From the cell containing the given text, extract its center point as [X, Y] coordinate. 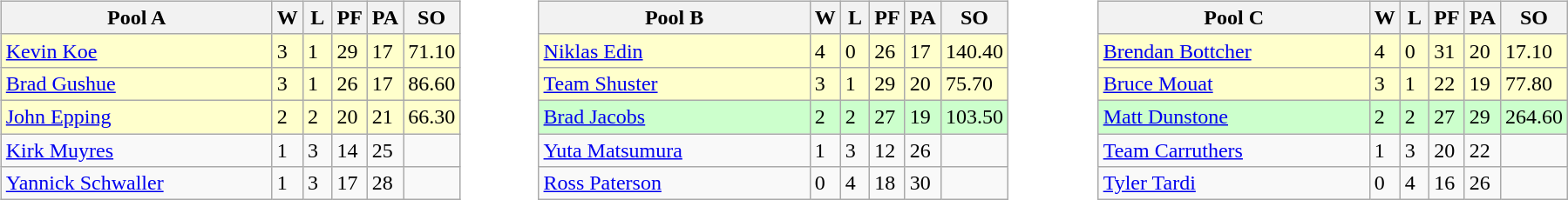
Pool B [675, 17]
30 [922, 183]
Bruce Mouat [1234, 83]
71.10 [432, 50]
66.30 [432, 117]
Yuta Matsumura [675, 150]
18 [887, 183]
Pool A [136, 17]
Yannick Schwaller [136, 183]
77.80 [1534, 83]
31 [1447, 50]
21 [385, 117]
16 [1447, 183]
17.10 [1534, 50]
Pool C [1234, 17]
Niklas Edin [675, 50]
75.70 [974, 83]
103.50 [974, 117]
Brad Jacobs [675, 117]
Team Shuster [675, 83]
Ross Paterson [675, 183]
John Epping [136, 117]
Kevin Koe [136, 50]
Brendan Bottcher [1234, 50]
86.60 [432, 83]
140.40 [974, 50]
Team Carruthers [1234, 150]
Tyler Tardi [1234, 183]
28 [385, 183]
Brad Gushue [136, 83]
12 [887, 150]
Matt Dunstone [1234, 117]
Kirk Muyres [136, 150]
25 [385, 150]
14 [350, 150]
264.60 [1534, 117]
